From the cell containing the given text, extract its center point as [X, Y] coordinate. 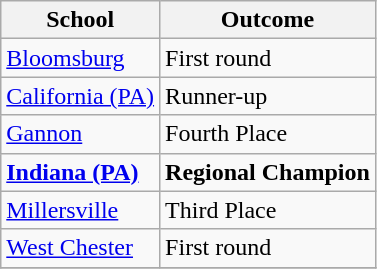
Fourth Place [268, 134]
School [80, 20]
Third Place [268, 210]
Bloomsburg [80, 58]
Runner-up [268, 96]
West Chester [80, 248]
Indiana (PA) [80, 172]
Gannon [80, 134]
California (PA) [80, 96]
Outcome [268, 20]
Millersville [80, 210]
Regional Champion [268, 172]
